Locate the cell with the specified text and output its [x, y] center coordinate. 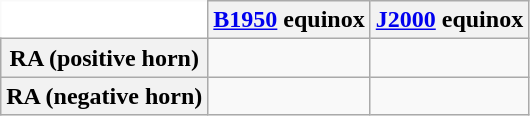
RA (positive horn) [104, 58]
RA (negative horn) [104, 96]
B1950 equinox [289, 20]
J2000 equinox [449, 20]
